Find where the given text appears and provide that cell's center as (x, y) coordinate. 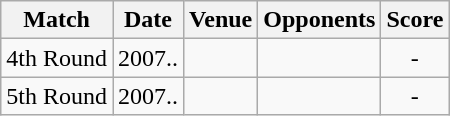
Score (415, 20)
5th Round (57, 96)
Match (57, 20)
Venue (221, 20)
4th Round (57, 58)
Date (148, 20)
Opponents (320, 20)
